Pinpoint the cell where the given text exists, returning its (X, Y) midpoint coordinate. 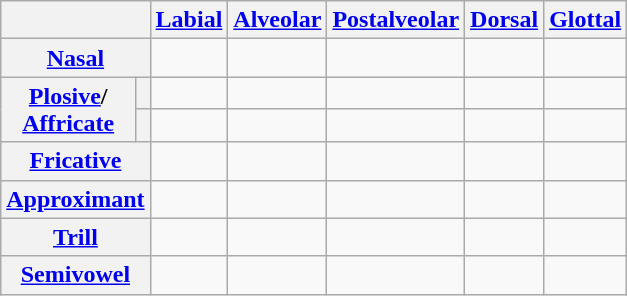
Fricative (76, 161)
Approximant (76, 199)
Trill (76, 237)
Glottal (586, 20)
Plosive/Affricate (68, 110)
Labial (189, 20)
Dorsal (504, 20)
Semivowel (76, 275)
Nasal (76, 58)
Alveolar (278, 20)
Postalveolar (396, 20)
